Determine the [X, Y] coordinate at the center of the cell enclosing the given text.  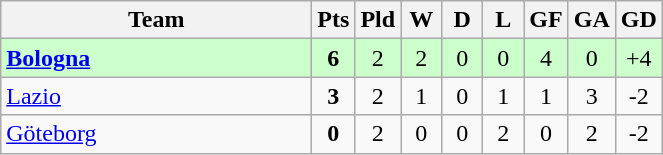
W [422, 20]
Lazio [156, 96]
6 [334, 58]
Team [156, 20]
4 [546, 58]
Göteborg [156, 134]
Pld [378, 20]
GF [546, 20]
Bologna [156, 58]
D [462, 20]
L [504, 20]
GD [638, 20]
+4 [638, 58]
Pts [334, 20]
GA [592, 20]
